Output the (x, y) coordinate of the center of the cell containing the given text.  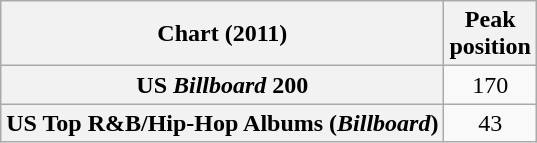
Peakposition (490, 34)
Chart (2011) (222, 34)
US Top R&B/Hip-Hop Albums (Billboard) (222, 123)
43 (490, 123)
170 (490, 85)
US Billboard 200 (222, 85)
